Detect which cell encompasses the target text, then output its [X, Y] center coordinate. 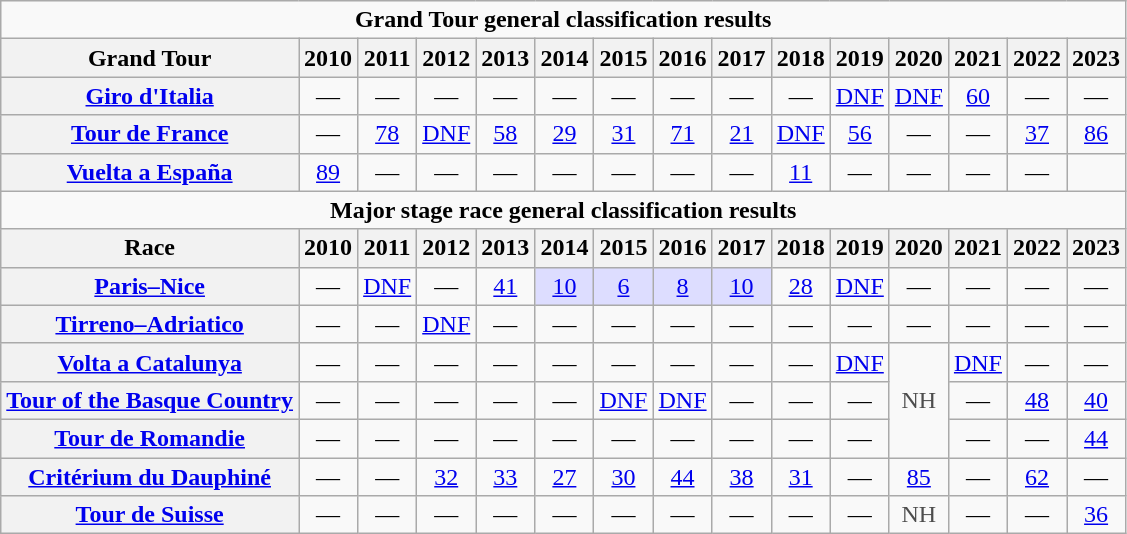
48 [1036, 400]
33 [506, 477]
89 [328, 172]
Tour of the Basque Country [150, 400]
62 [1036, 477]
37 [1036, 134]
27 [564, 477]
30 [624, 477]
58 [506, 134]
Race [150, 248]
Tour de Romandie [150, 438]
Grand Tour general classification results [564, 20]
Tour de France [150, 134]
28 [800, 286]
Vuelta a España [150, 172]
Major stage race general classification results [564, 210]
Paris–Nice [150, 286]
Volta a Catalunya [150, 362]
60 [978, 96]
Giro d'Italia [150, 96]
40 [1096, 400]
21 [742, 134]
71 [682, 134]
86 [1096, 134]
11 [800, 172]
56 [860, 134]
78 [388, 134]
38 [742, 477]
Critérium du Dauphiné [150, 477]
8 [682, 286]
85 [918, 477]
Tour de Suisse [150, 515]
36 [1096, 515]
32 [446, 477]
6 [624, 286]
41 [506, 286]
Grand Tour [150, 58]
29 [564, 134]
Tirreno–Adriatico [150, 324]
